Extract the [X, Y] coordinate from the center of the cell holding the provided text.  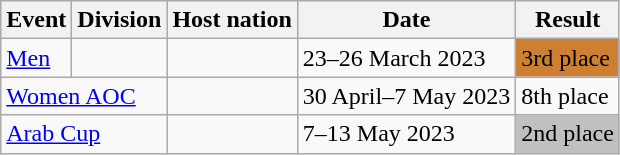
30 April–7 May 2023 [406, 96]
Arab Cup [84, 134]
Date [406, 20]
Division [120, 20]
Men [36, 58]
Host nation [232, 20]
8th place [568, 96]
7–13 May 2023 [406, 134]
3rd place [568, 58]
2nd place [568, 134]
Event [36, 20]
23–26 March 2023 [406, 58]
Result [568, 20]
Women AOC [84, 96]
